Extract the (X, Y) coordinate from the center of the cell holding the provided text.  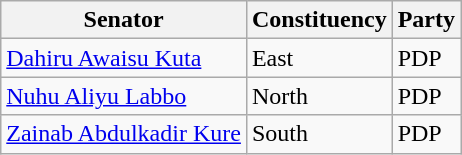
Constituency (319, 20)
Zainab Abdulkadir Kure (124, 134)
North (319, 96)
Dahiru Awaisu Kuta (124, 58)
East (319, 58)
Party (426, 20)
Nuhu Aliyu Labbo (124, 96)
Senator (124, 20)
South (319, 134)
